Identify which cell holds the provided text, then report its [X, Y] central coordinate. 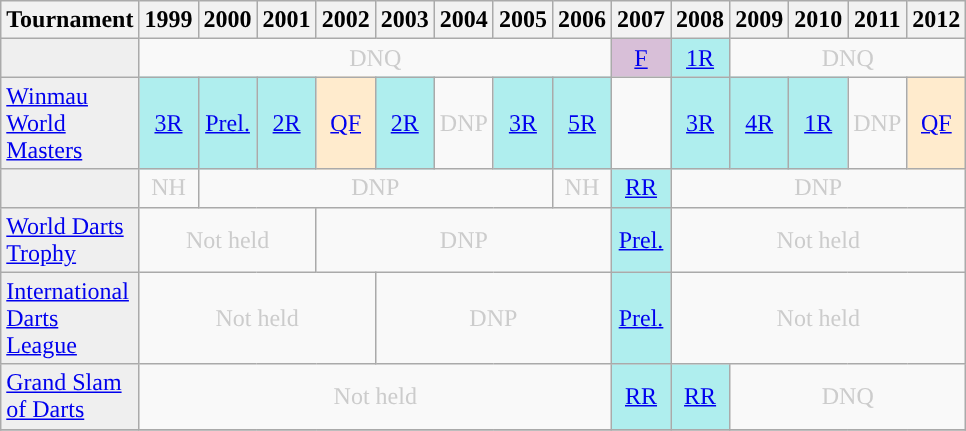
2004 [464, 20]
Grand Slam of Darts [70, 396]
2010 [818, 20]
2001 [286, 20]
5R [582, 123]
2007 [640, 20]
2006 [582, 20]
F [640, 58]
International Darts League [70, 318]
2012 [936, 20]
Tournament [70, 20]
World Darts Trophy [70, 240]
Winmau World Masters [70, 123]
2000 [228, 20]
1999 [168, 20]
2005 [522, 20]
4R [760, 123]
2002 [346, 20]
2009 [760, 20]
2011 [878, 20]
2003 [404, 20]
2008 [700, 20]
